Determine the (X, Y) coordinate at the center of the cell enclosing the given text.  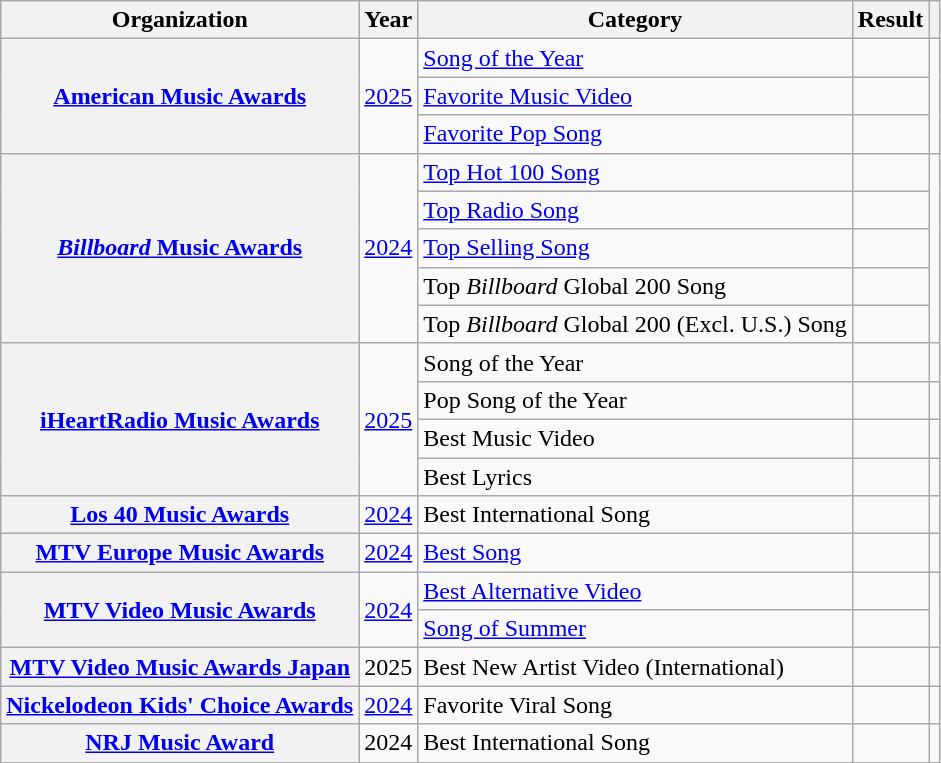
MTV Video Music Awards (180, 610)
iHeartRadio Music Awards (180, 419)
Result (890, 20)
Best Music Video (635, 438)
Organization (180, 20)
Nickelodeon Kids' Choice Awards (180, 705)
American Music Awards (180, 96)
Favorite Viral Song (635, 705)
Song of Summer (635, 629)
NRJ Music Award (180, 743)
Favorite Music Video (635, 96)
Category (635, 20)
Best Lyrics (635, 477)
Top Hot 100 Song (635, 172)
Best Alternative Video (635, 591)
Billboard Music Awards (180, 248)
MTV Europe Music Awards (180, 553)
Favorite Pop Song (635, 134)
Top Selling Song (635, 248)
Best New Artist Video (International) (635, 667)
MTV Video Music Awards Japan (180, 667)
Los 40 Music Awards (180, 515)
Best Song (635, 553)
Pop Song of the Year (635, 400)
Top Billboard Global 200 Song (635, 286)
Top Billboard Global 200 (Excl. U.S.) Song (635, 324)
Year (388, 20)
Top Radio Song (635, 210)
